From the cell containing the given text, extract its center point as (x, y) coordinate. 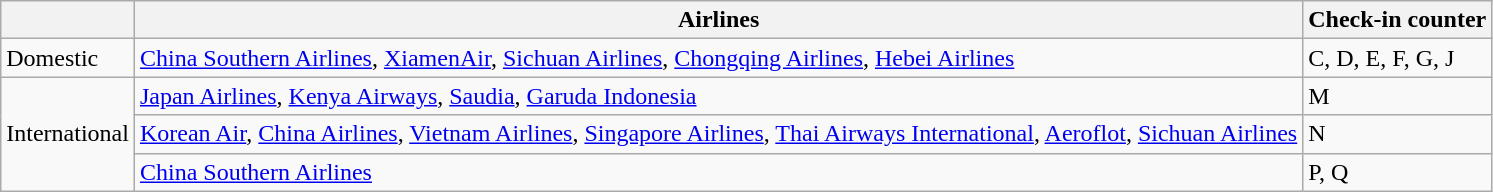
Korean Air, China Airlines, Vietnam Airlines, Singapore Airlines, Thai Airways International, Aeroflot, Sichuan Airlines (718, 134)
Airlines (718, 20)
N (1398, 134)
China Southern Airlines, XiamenAir, Sichuan Airlines, Chongqing Airlines, Hebei Airlines (718, 58)
M (1398, 96)
P, Q (1398, 172)
China Southern Airlines (718, 172)
Domestic (68, 58)
International (68, 134)
C, D, E, F, G, J (1398, 58)
Japan Airlines, Kenya Airways, Saudia, Garuda Indonesia (718, 96)
Check-in counter (1398, 20)
